Return (x, y) of the center of cell containing provided text 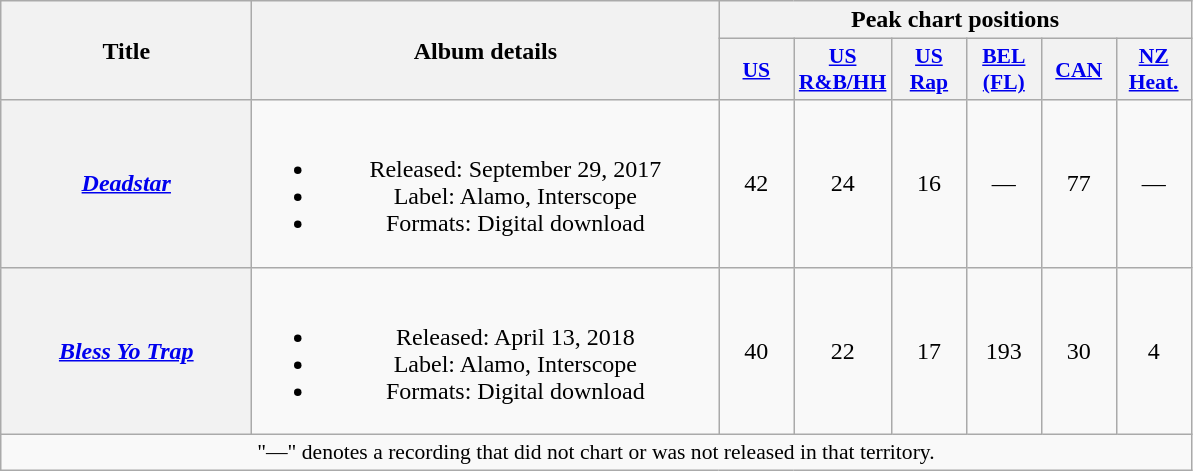
77 (1078, 184)
Album details (486, 50)
Deadstar (126, 184)
US R&B/HH (843, 70)
193 (1004, 350)
Released: April 13, 2018Label: Alamo, InterscopeFormats: Digital download (486, 350)
22 (843, 350)
30 (1078, 350)
24 (843, 184)
4 (1154, 350)
40 (756, 350)
17 (928, 350)
CAN (1078, 70)
Peak chart positions (955, 20)
Released: September 29, 2017Label: Alamo, InterscopeFormats: Digital download (486, 184)
US Rap (928, 70)
NZHeat. (1154, 70)
42 (756, 184)
Bless Yo Trap (126, 350)
Title (126, 50)
"—" denotes a recording that did not chart or was not released in that territory. (596, 452)
BEL(FL) (1004, 70)
16 (928, 184)
US (756, 70)
